Extract the (x, y) coordinate from the center of the cell holding the provided text.  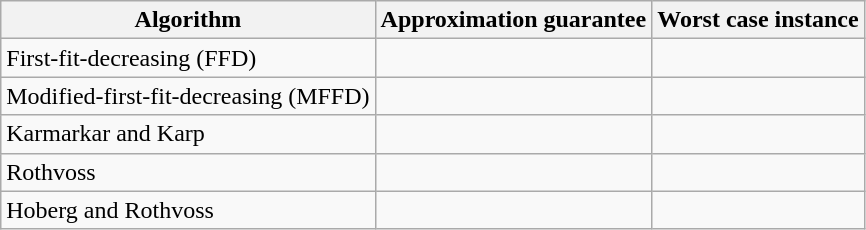
Karmarkar and Karp (188, 134)
Modified-first-fit-decreasing (MFFD) (188, 96)
Approximation guarantee (514, 20)
Hoberg and Rothvoss (188, 210)
First-fit-decreasing (FFD) (188, 58)
Algorithm (188, 20)
Worst case instance (758, 20)
Rothvoss (188, 172)
